Scan for the cell matching the given text and deliver its (X, Y) coordinate at center. 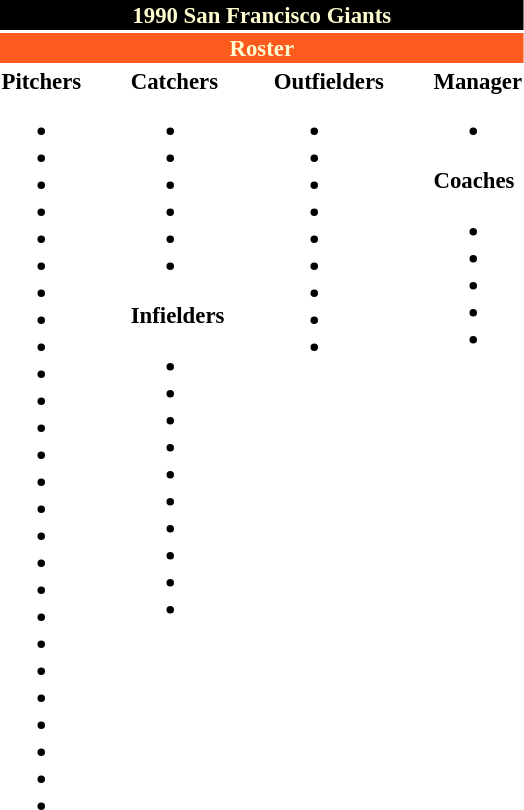
Roster (262, 48)
1990 San Francisco Giants (262, 15)
